For the text-containing cell, return its midpoint in [X, Y] coordinate format. 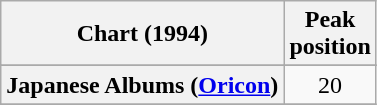
Peakposition [330, 34]
Japanese Albums (Oricon) [142, 85]
20 [330, 85]
Chart (1994) [142, 34]
